Search for the cell housing the specified text and yield its (x, y) center coordinate. 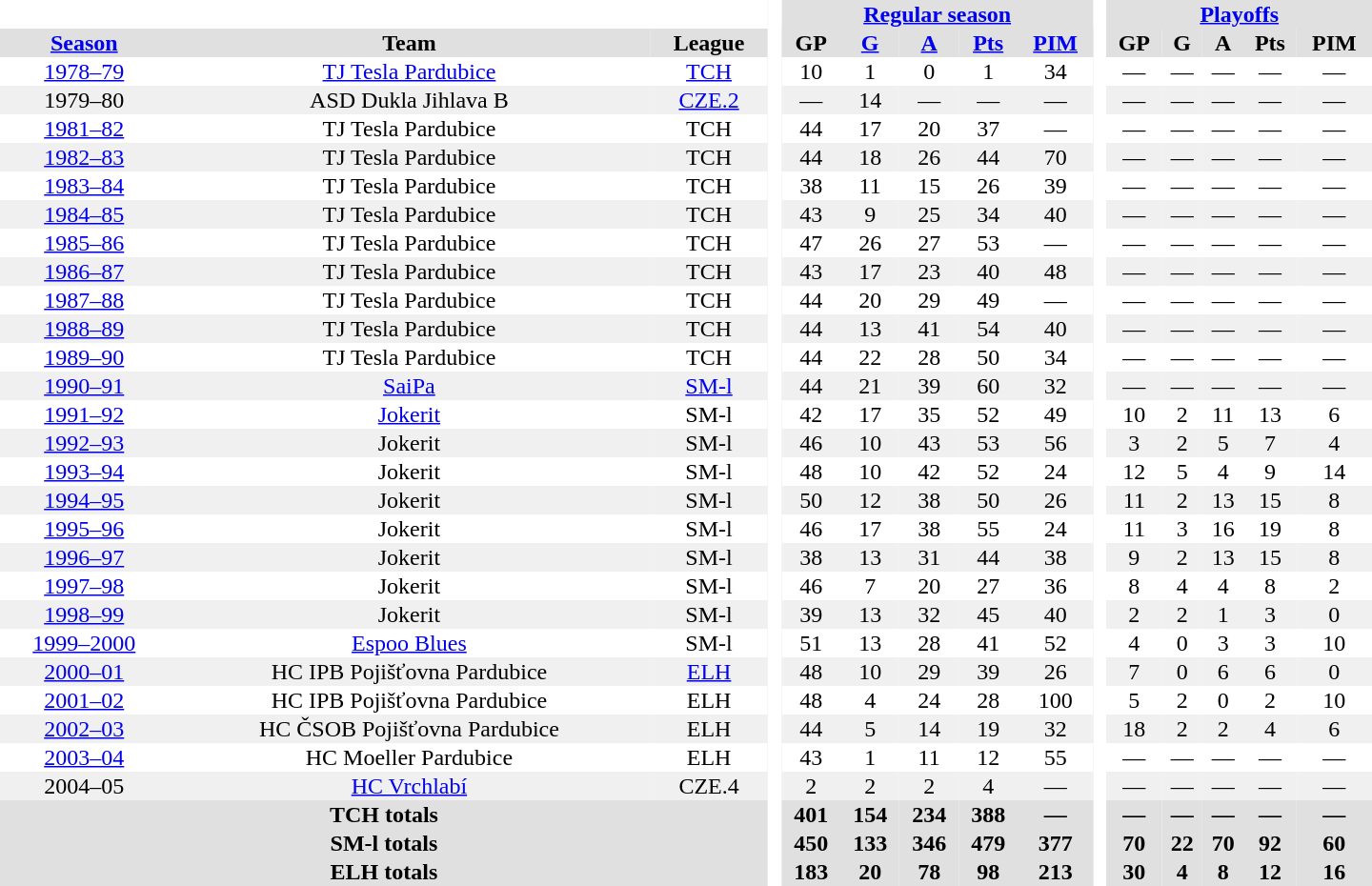
479 (988, 843)
30 (1134, 872)
1998–99 (84, 614)
1994–95 (84, 500)
47 (811, 243)
25 (929, 214)
1979–80 (84, 100)
2003–04 (84, 757)
1996–97 (84, 557)
1985–86 (84, 243)
45 (988, 614)
1992–93 (84, 443)
CZE.2 (709, 100)
31 (929, 557)
TCH totals (384, 815)
1978–79 (84, 71)
ASD Dukla Jihlava B (410, 100)
388 (988, 815)
1981–82 (84, 129)
CZE.4 (709, 786)
1999–2000 (84, 643)
54 (988, 329)
SaiPa (410, 386)
1986–87 (84, 272)
450 (811, 843)
21 (870, 386)
51 (811, 643)
37 (988, 129)
133 (870, 843)
HC Moeller Pardubice (410, 757)
HC Vrchlabí (410, 786)
1982–83 (84, 157)
Regular season (938, 14)
23 (929, 272)
Espoo Blues (410, 643)
ELH totals (384, 872)
2001–02 (84, 700)
1987–88 (84, 300)
Team (410, 43)
2000–01 (84, 672)
1993–94 (84, 472)
Playoffs (1239, 14)
SM-l totals (384, 843)
154 (870, 815)
35 (929, 414)
2002–03 (84, 729)
401 (811, 815)
1995–96 (84, 529)
234 (929, 815)
HC ČSOB Pojišťovna Pardubice (410, 729)
346 (929, 843)
1988–89 (84, 329)
Season (84, 43)
1991–92 (84, 414)
56 (1056, 443)
1997–98 (84, 586)
League (709, 43)
213 (1056, 872)
78 (929, 872)
36 (1056, 586)
1983–84 (84, 186)
100 (1056, 700)
183 (811, 872)
98 (988, 872)
92 (1270, 843)
377 (1056, 843)
2004–05 (84, 786)
1984–85 (84, 214)
1989–90 (84, 357)
1990–91 (84, 386)
